Find where the given text appears and provide that cell's center as (X, Y) coordinate. 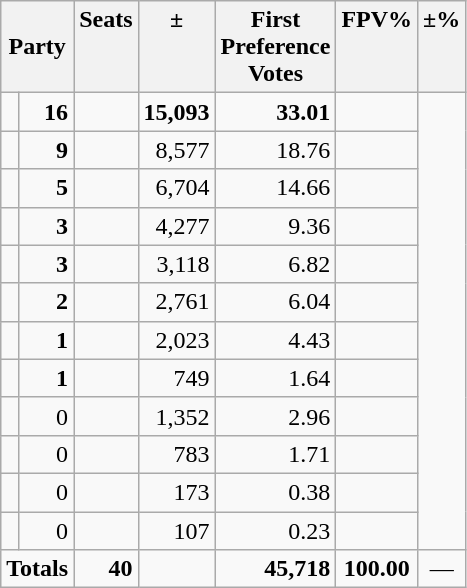
±% (442, 47)
2,023 (176, 340)
FPV% (377, 47)
33.01 (276, 112)
6,704 (176, 188)
1.64 (276, 378)
1,352 (176, 416)
783 (176, 454)
9 (46, 150)
6.04 (276, 302)
0.23 (276, 531)
± (176, 47)
1.71 (276, 454)
6.82 (276, 264)
3,118 (176, 264)
Party (38, 47)
14.66 (276, 188)
Totals (38, 569)
40 (106, 569)
0.38 (276, 492)
15,093 (176, 112)
Seats (106, 47)
2 (46, 302)
173 (176, 492)
FirstPreferenceVotes (276, 47)
5 (46, 188)
8,577 (176, 150)
9.36 (276, 226)
100.00 (377, 569)
749 (176, 378)
45,718 (276, 569)
16 (46, 112)
4.43 (276, 340)
2,761 (176, 302)
2.96 (276, 416)
4,277 (176, 226)
107 (176, 531)
— (442, 569)
18.76 (276, 150)
